Search for the cell housing the specified text and yield its (X, Y) center coordinate. 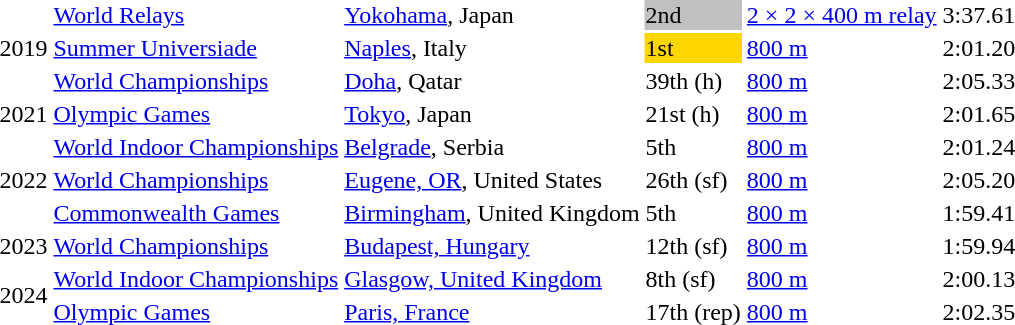
Olympic Games (196, 114)
39th (h) (693, 81)
Doha, Qatar (492, 81)
Naples, Italy (492, 48)
2 × 2 × 400 m relay (842, 15)
Commonwealth Games (196, 213)
21st (h) (693, 114)
12th (sf) (693, 246)
1st (693, 48)
Eugene, OR, United States (492, 180)
26th (sf) (693, 180)
Budapest, Hungary (492, 246)
2nd (693, 15)
Belgrade, Serbia (492, 147)
World Relays (196, 15)
Glasgow, United Kingdom (492, 279)
Birmingham, United Kingdom (492, 213)
Yokohama, Japan (492, 15)
8th (sf) (693, 279)
Tokyo, Japan (492, 114)
Summer Universiade (196, 48)
